Capture the cell that displays the provided text and extract its (x, y) central coordinate. 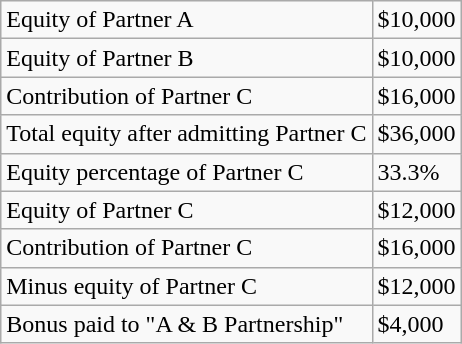
$4,000 (416, 324)
Equity of Partner B (186, 58)
Equity of Partner C (186, 210)
Equity percentage of Partner C (186, 172)
$36,000 (416, 134)
Minus equity of Partner C (186, 286)
Bonus paid to "A & B Partnership" (186, 324)
33.3% (416, 172)
Total equity after admitting Partner C (186, 134)
Equity of Partner A (186, 20)
